Detect which cell encompasses the target text, then output its (x, y) center coordinate. 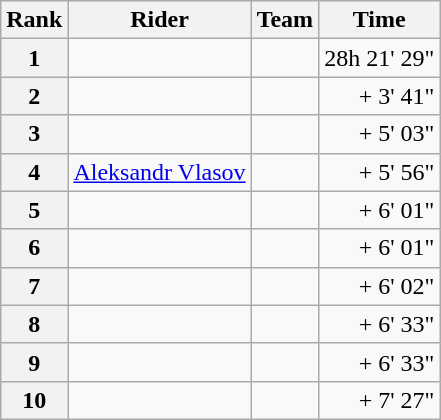
10 (34, 400)
+ 6' 02" (380, 286)
8 (34, 324)
+ 5' 56" (380, 172)
5 (34, 210)
+ 5' 03" (380, 134)
1 (34, 58)
+ 7' 27" (380, 400)
Rank (34, 20)
Team (285, 20)
4 (34, 172)
7 (34, 286)
3 (34, 134)
Time (380, 20)
28h 21' 29" (380, 58)
+ 3' 41" (380, 96)
6 (34, 248)
Aleksandr Vlasov (160, 172)
2 (34, 96)
Rider (160, 20)
9 (34, 362)
